Return [X, Y] of the center of cell containing provided text 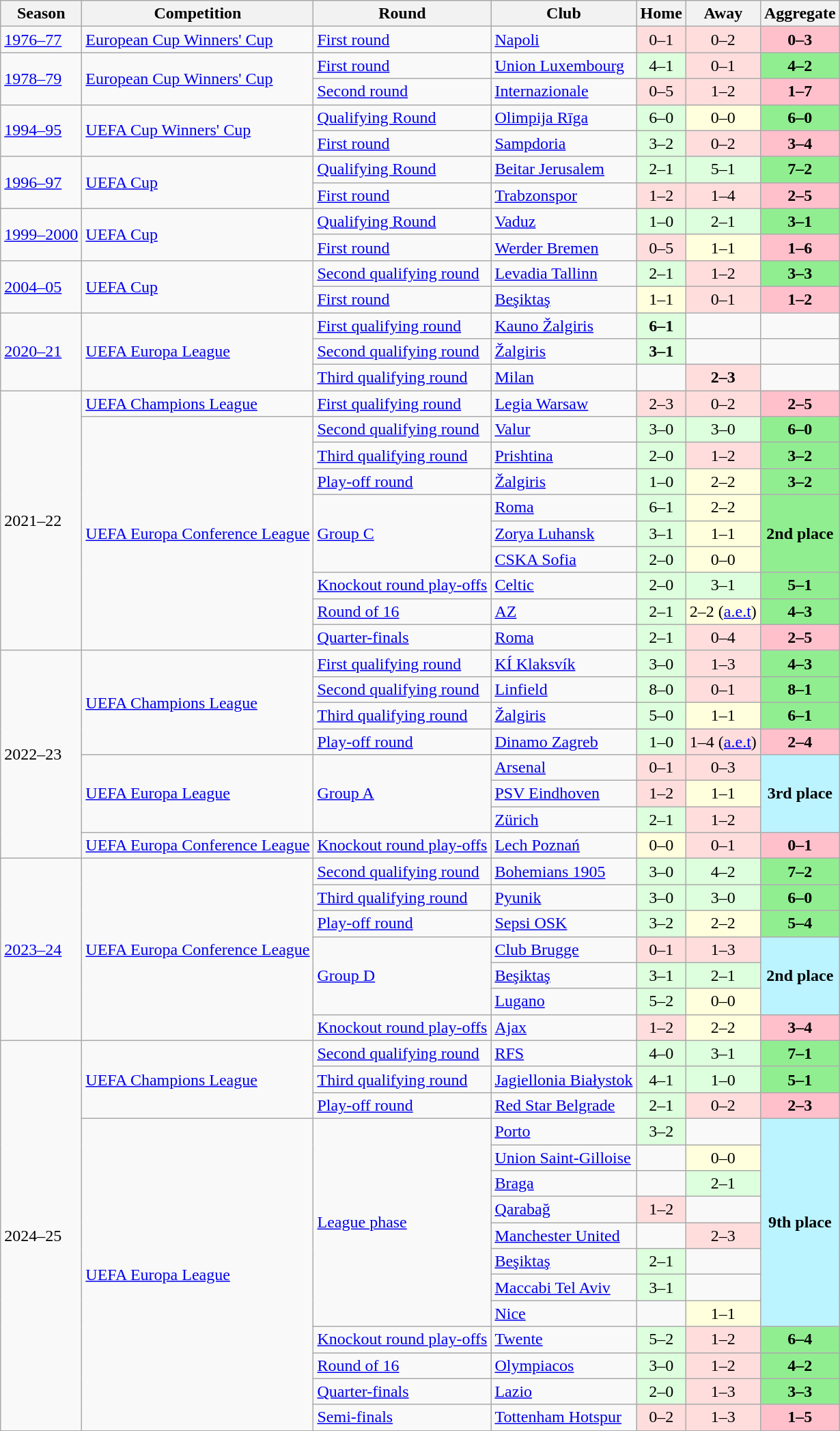
Group C [402, 533]
2004–05 [41, 286]
5–4 [800, 923]
Season [41, 14]
Trabzonspor [564, 195]
2023–24 [41, 949]
AZ [564, 611]
CSKA Sofia [564, 559]
2–4 [800, 741]
8–1 [800, 689]
Twente [564, 1339]
Aggregate [800, 14]
1–4 [723, 195]
Sampdoria [564, 143]
Union Luxembourg [564, 66]
Away [723, 14]
Porto [564, 1131]
Levadia Tallinn [564, 273]
RFS [564, 1053]
Olympiacos [564, 1365]
1994–95 [41, 130]
Group A [402, 794]
Zürich [564, 820]
Valur [564, 430]
Round [402, 14]
Beitar Jerusalem [564, 169]
UEFA Cup Winners' Cup [198, 130]
Club [564, 14]
Qarabağ [564, 1210]
Second round [402, 92]
7–1 [800, 1053]
Olimpija Rīga [564, 117]
1–4 (a.e.t) [723, 741]
Milan [564, 378]
4–0 [661, 1053]
Prishtina [564, 456]
KÍ Klaksvík [564, 663]
PSV Eindhoven [564, 794]
1–7 [800, 92]
Napoli [564, 40]
Celtic [564, 585]
Jagiellonia Białystok [564, 1079]
Pyunik [564, 898]
Lech Poznań [564, 846]
Vaduz [564, 221]
Internazionale [564, 92]
8–0 [661, 689]
Club Brugge [564, 949]
2022–23 [41, 754]
Braga [564, 1184]
Maccabi Tel Aviv [564, 1288]
9th place [800, 1222]
6–4 [800, 1339]
Red Star Belgrade [564, 1105]
Tottenham Hotspur [564, 1417]
Group D [402, 975]
Legia Warsaw [564, 404]
Zorya Luhansk [564, 533]
Bohemians 1905 [564, 872]
0–4 [723, 637]
Lugano [564, 1001]
2021–22 [41, 520]
Ajax [564, 1027]
Dinamo Zagreb [564, 741]
Werder Bremen [564, 247]
2–2 (a.e.t) [723, 611]
2024–25 [41, 1235]
2020–21 [41, 352]
League phase [402, 1222]
1999–2000 [41, 234]
Arsenal [564, 768]
Nice [564, 1314]
Semi-finals [402, 1417]
Sepsi OSK [564, 923]
Linfield [564, 689]
1978–79 [41, 79]
Manchester United [564, 1236]
1976–77 [41, 40]
1996–97 [41, 182]
5–0 [661, 715]
Home [661, 14]
Competition [198, 14]
3rd place [800, 794]
1–5 [800, 1417]
Union Saint-Gilloise [564, 1158]
1–6 [800, 247]
Lazio [564, 1391]
Kauno Žalgiris [564, 326]
